Pinpoint the cell where the given text exists, returning its (x, y) midpoint coordinate. 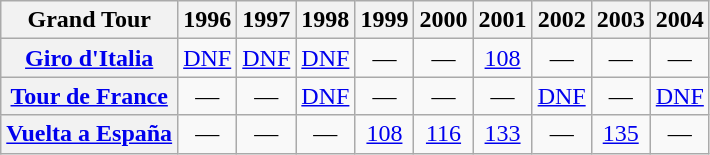
Vuelta a España (90, 134)
2003 (620, 20)
2000 (444, 20)
133 (502, 134)
Tour de France (90, 96)
1999 (384, 20)
116 (444, 134)
1996 (208, 20)
2001 (502, 20)
Giro d'Italia (90, 58)
1998 (326, 20)
135 (620, 134)
Grand Tour (90, 20)
2004 (680, 20)
1997 (266, 20)
2002 (562, 20)
